Provide the [x, y] coordinate of the cell's center where the given text is located.  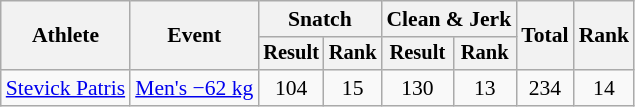
130 [417, 88]
234 [544, 88]
15 [353, 88]
14 [604, 88]
13 [484, 88]
Total [544, 36]
Snatch [320, 19]
Men's −62 kg [194, 88]
Stevick Patris [66, 88]
Event [194, 36]
104 [291, 88]
Clean & Jerk [448, 19]
Athlete [66, 36]
